Find where the given text appears and provide that cell's center as [x, y] coordinate. 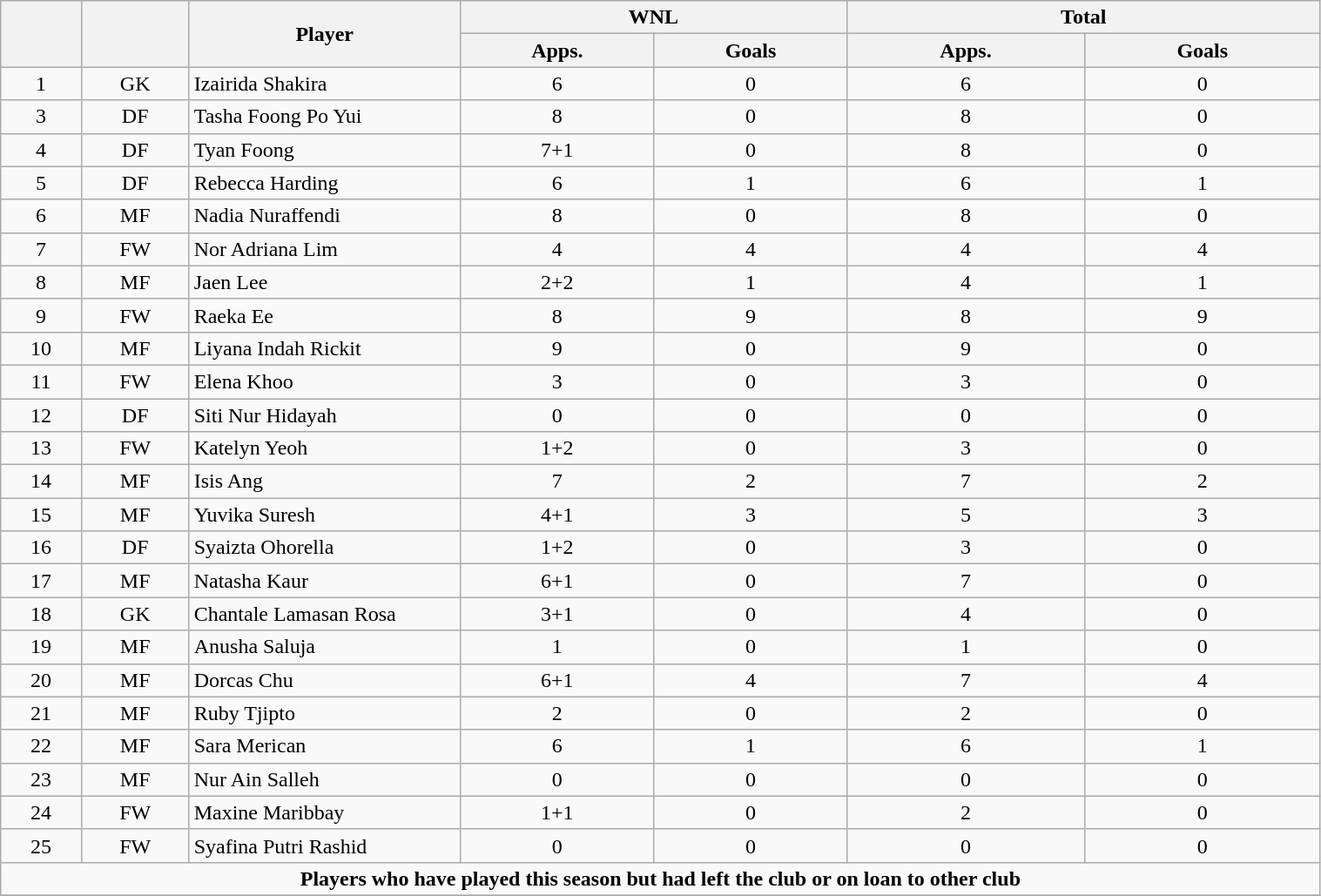
Players who have played this season but had left the club or on loan to other club [660, 879]
16 [41, 548]
Izairida Shakira [324, 84]
Maxine Maribbay [324, 812]
17 [41, 581]
1+1 [557, 812]
11 [41, 381]
Syaizta Ohorella [324, 548]
20 [41, 680]
Isis Ang [324, 482]
Total [1083, 17]
24 [41, 812]
Anusha Saluja [324, 647]
Jaen Lee [324, 282]
Natasha Kaur [324, 581]
Sara Merican [324, 746]
21 [41, 713]
25 [41, 845]
Chantale Lamasan Rosa [324, 614]
Dorcas Chu [324, 680]
23 [41, 779]
14 [41, 482]
Tasha Foong Po Yui [324, 117]
15 [41, 515]
WNL [653, 17]
7+1 [557, 150]
Nor Adriana Lim [324, 249]
Elena Khoo [324, 381]
4+1 [557, 515]
12 [41, 415]
Ruby Tjipto [324, 713]
Nadia Nuraffendi [324, 216]
10 [41, 348]
Raeka Ee [324, 315]
Katelyn Yeoh [324, 448]
Nur Ain Salleh [324, 779]
19 [41, 647]
Player [324, 34]
2+2 [557, 282]
22 [41, 746]
Rebecca Harding [324, 183]
13 [41, 448]
Yuvika Suresh [324, 515]
3+1 [557, 614]
Syafina Putri Rashid [324, 845]
18 [41, 614]
Liyana Indah Rickit [324, 348]
Siti Nur Hidayah [324, 415]
Tyan Foong [324, 150]
